Output the [X, Y] coordinate of the center of the cell containing the given text.  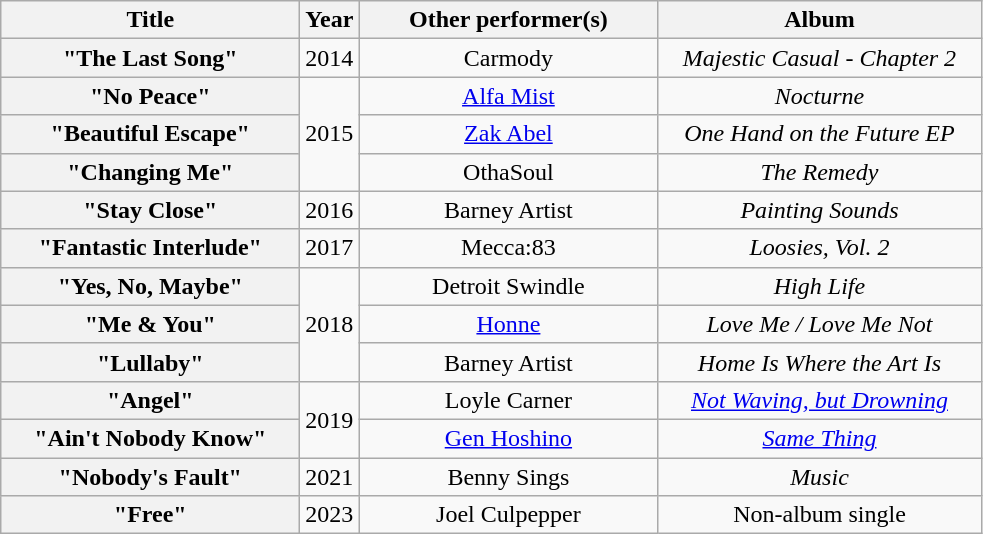
2021 [330, 477]
2014 [330, 58]
"Beautiful Escape" [150, 134]
Gen Hoshino [508, 438]
"Stay Close" [150, 210]
Home Is Where the Art Is [820, 362]
OthaSoul [508, 172]
2023 [330, 515]
Same Thing [820, 438]
Honne [508, 324]
Not Waving, but Drowning [820, 400]
"No Peace" [150, 96]
One Hand on the Future EP [820, 134]
Majestic Casual - Chapter 2 [820, 58]
"Me & You" [150, 324]
Music [820, 477]
2015 [330, 134]
Album [820, 20]
"Nobody's Fault" [150, 477]
Alfa Mist [508, 96]
Loyle Carner [508, 400]
2016 [330, 210]
2018 [330, 324]
"Yes, No, Maybe" [150, 286]
"Free" [150, 515]
High Life [820, 286]
Zak Abel [508, 134]
Benny Sings [508, 477]
2017 [330, 248]
The Remedy [820, 172]
Carmody [508, 58]
"Changing Me" [150, 172]
Loosies, Vol. 2 [820, 248]
"Lullaby" [150, 362]
Year [330, 20]
"The Last Song" [150, 58]
Joel Culpepper [508, 515]
Non-album single [820, 515]
Love Me / Love Me Not [820, 324]
2019 [330, 419]
"Ain't Nobody Know" [150, 438]
Detroit Swindle [508, 286]
"Fantastic Interlude" [150, 248]
"Angel" [150, 400]
Title [150, 20]
Nocturne [820, 96]
Painting Sounds [820, 210]
Mecca:83 [508, 248]
Other performer(s) [508, 20]
